Determine the (x, y) coordinate at the center of the cell enclosing the given text.  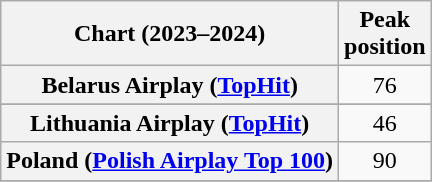
76 (385, 85)
Peakposition (385, 34)
Belarus Airplay (TopHit) (170, 85)
Lithuania Airplay (TopHit) (170, 123)
Chart (2023–2024) (170, 34)
Poland (Polish Airplay Top 100) (170, 161)
46 (385, 123)
90 (385, 161)
